Determine the [X, Y] coordinate at the center of the cell enclosing the given text.  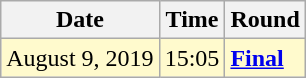
15:05 [192, 58]
August 9, 2019 [80, 58]
Date [80, 20]
Time [192, 20]
Final [265, 58]
Round [265, 20]
